Provide the (X, Y) coordinate of the cell's center where the given text is located.  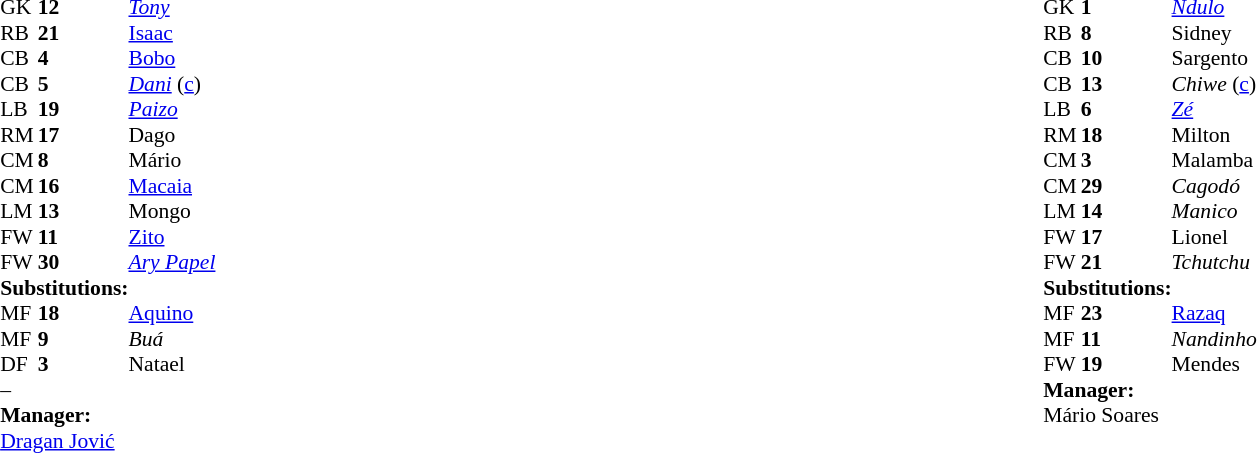
Cagodó (1214, 186)
Malamba (1214, 161)
Macaia (172, 186)
Ary Papel (172, 263)
5 (57, 84)
29 (1100, 186)
Sidney (1214, 33)
Nandinho (1214, 339)
Tchutchu (1214, 263)
30 (57, 263)
Paizo (172, 109)
Sargento (1214, 59)
Lionel (1214, 237)
DF (19, 365)
Natael (172, 365)
6 (1100, 109)
Isaac (172, 33)
Aquino (172, 313)
9 (57, 339)
14 (1100, 211)
Mendes (1214, 365)
Mário (172, 161)
Buá (172, 339)
Manico (1214, 211)
Dani (c) (172, 84)
Razaq (1214, 313)
Zito (172, 237)
10 (1100, 59)
Mário Soares (1150, 415)
23 (1100, 313)
Bobo (172, 59)
4 (57, 59)
Mongo (172, 211)
Chiwe (c) (1214, 84)
16 (57, 186)
Dago (172, 135)
Milton (1214, 135)
– (19, 390)
Zé (1214, 109)
